Provide the [X, Y] coordinate of the cell's center where the given text is located.  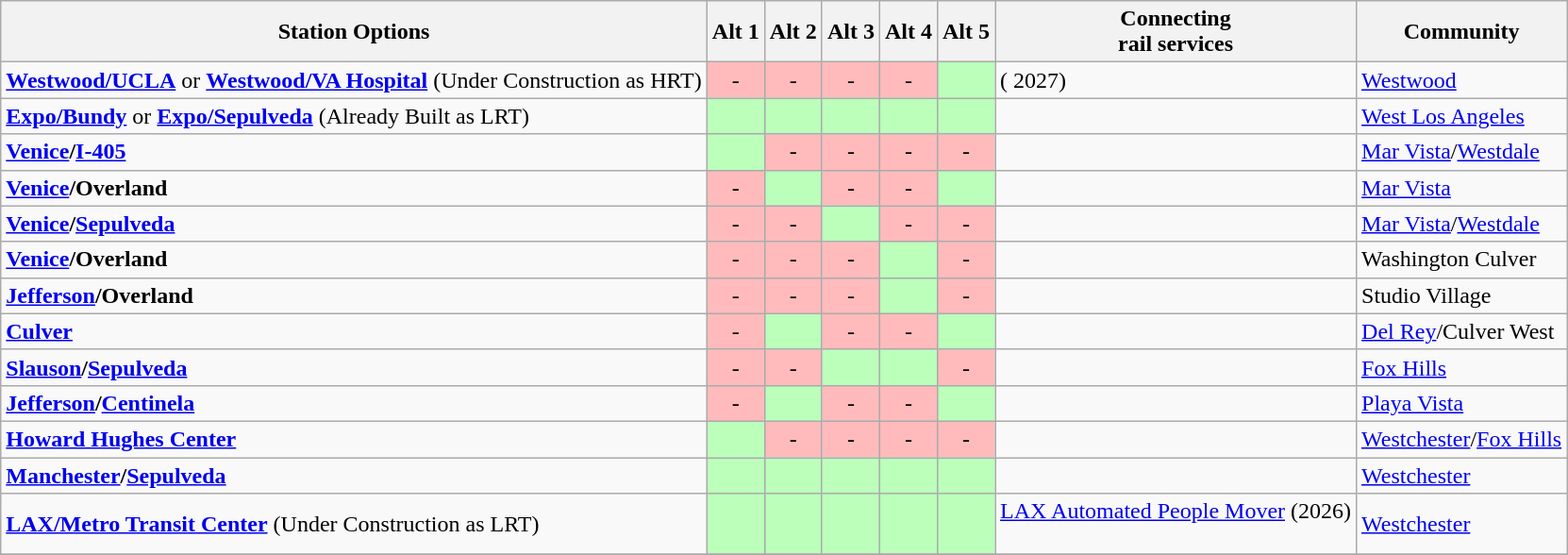
Washington Culver [1462, 260]
Culver [355, 331]
Expo/Bundy or Expo/Sepulveda (Already Built as LRT) [355, 116]
Playa Vista [1462, 403]
Mar Vista [1462, 188]
Station Options [355, 32]
Howard Hughes Center [355, 439]
LAX/Metro Transit Center (Under Construction as LRT) [355, 525]
Westwood/UCLA or Westwood/VA Hospital (Under Construction as HRT) [355, 80]
Slauson/Sepulveda [355, 367]
Del Rey/Culver West [1462, 331]
Community [1462, 32]
Alt 1 [736, 32]
Manchester/Sepulveda [355, 475]
Fox Hills [1462, 367]
Venice/I-405 [355, 152]
West Los Angeles [1462, 116]
Connectingrail services [1176, 32]
Alt 4 [908, 32]
Alt 3 [851, 32]
Jefferson/Centinela [355, 403]
( 2027) [1176, 80]
Jefferson/Overland [355, 295]
Alt 2 [792, 32]
LAX Automated People Mover (2026) [1176, 525]
Venice/Sepulveda [355, 224]
Westwood [1462, 80]
Westchester/Fox Hills [1462, 439]
Alt 5 [966, 32]
Studio Village [1462, 295]
